Output the (X, Y) coordinate of the center of the cell containing the given text.  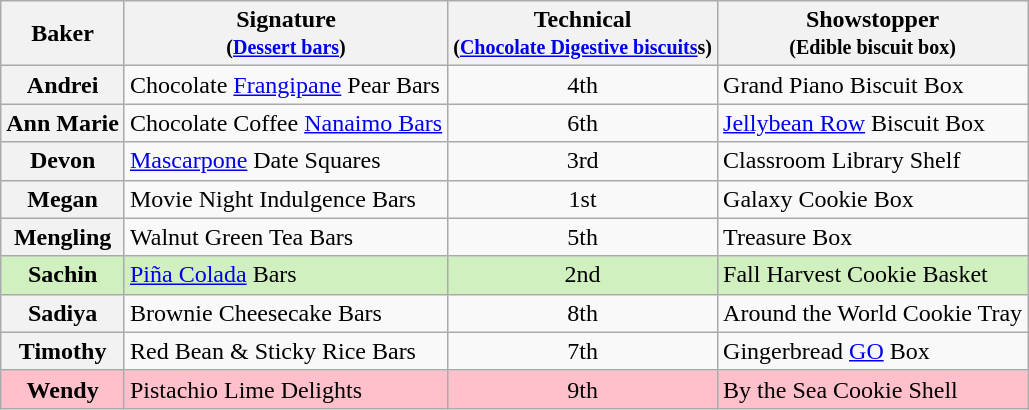
Timothy (63, 351)
Red Bean & Sticky Rice Bars (286, 351)
Gingerbread GO Box (873, 351)
5th (583, 237)
Mengling (63, 237)
Mascarpone Date Squares (286, 161)
Megan (63, 199)
Devon (63, 161)
Sadiya (63, 313)
Technical(Chocolate Digestive biscuitss) (583, 34)
7th (583, 351)
By the Sea Cookie Shell (873, 389)
Chocolate Coffee Nanaimo Bars (286, 123)
8th (583, 313)
Classroom Library Shelf (873, 161)
Wendy (63, 389)
Chocolate Frangipane Pear Bars (286, 85)
Sachin (63, 275)
Treasure Box (873, 237)
3rd (583, 161)
Andrei (63, 85)
Showstopper(Edible biscuit box) (873, 34)
Around the World Cookie Tray (873, 313)
Jellybean Row Biscuit Box (873, 123)
Fall Harvest Cookie Basket (873, 275)
Piña Colada Bars (286, 275)
Brownie Cheesecake Bars (286, 313)
1st (583, 199)
Movie Night Indulgence Bars (286, 199)
4th (583, 85)
6th (583, 123)
Pistachio Lime Delights (286, 389)
Grand Piano Biscuit Box (873, 85)
9th (583, 389)
Galaxy Cookie Box (873, 199)
Walnut Green Tea Bars (286, 237)
2nd (583, 275)
Signature(Dessert bars) (286, 34)
Baker (63, 34)
Ann Marie (63, 123)
